Return (x, y) of the center of cell containing provided text 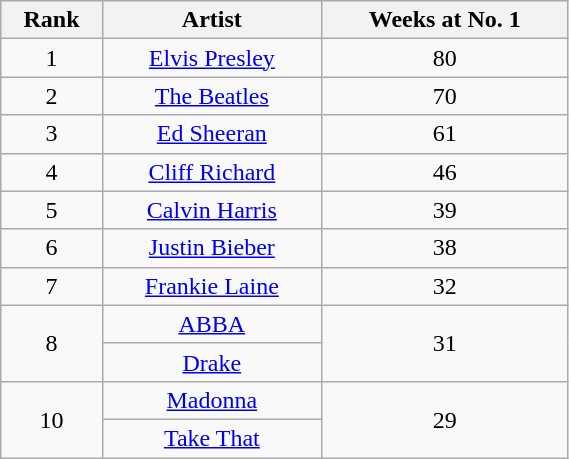
8 (52, 343)
Rank (52, 20)
32 (444, 286)
Elvis Presley (212, 58)
70 (444, 96)
10 (52, 419)
Frankie Laine (212, 286)
Drake (212, 362)
Madonna (212, 400)
38 (444, 248)
80 (444, 58)
1 (52, 58)
6 (52, 248)
Cliff Richard (212, 172)
Calvin Harris (212, 210)
Weeks at No. 1 (444, 20)
The Beatles (212, 96)
Justin Bieber (212, 248)
ABBA (212, 324)
39 (444, 210)
31 (444, 343)
7 (52, 286)
5 (52, 210)
Ed Sheeran (212, 134)
2 (52, 96)
Take That (212, 438)
Artist (212, 20)
3 (52, 134)
46 (444, 172)
4 (52, 172)
29 (444, 419)
61 (444, 134)
